Identify which cell holds the provided text, then report its [x, y] central coordinate. 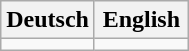
English [141, 20]
Deutsch [48, 20]
